Output the (x, y) coordinate of the center of the cell containing the given text.  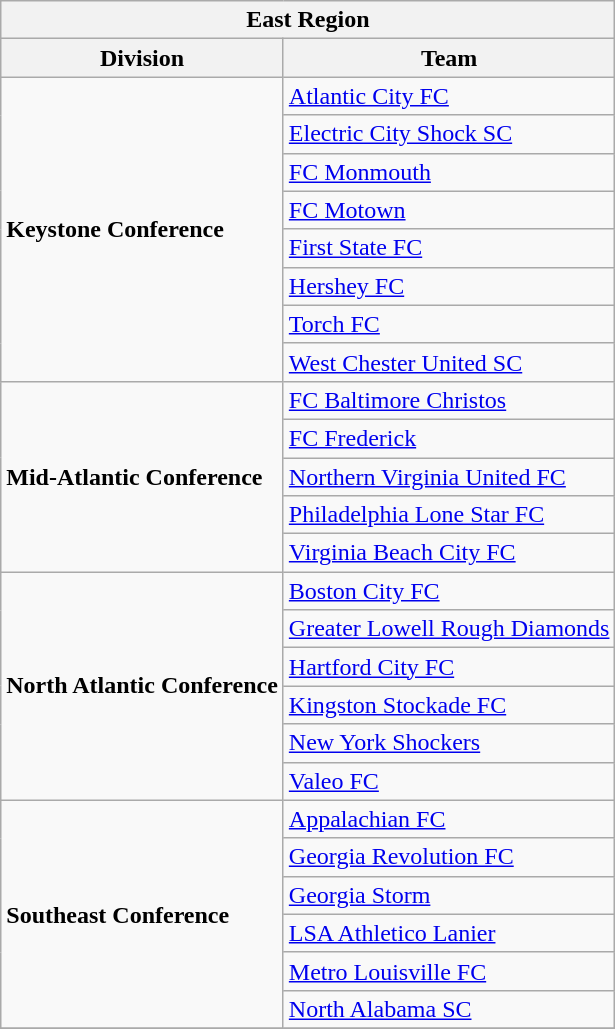
Team (449, 58)
Kingston Stockade FC (449, 705)
Hershey FC (449, 286)
Torch FC (449, 324)
East Region (308, 20)
Northern Virginia United FC (449, 477)
Keystone Conference (142, 229)
Metro Louisville FC (449, 971)
Philadelphia Lone Star FC (449, 515)
Virginia Beach City FC (449, 553)
New York Shockers (449, 743)
Atlantic City FC (449, 96)
Georgia Revolution FC (449, 857)
LSA Athletico Lanier (449, 933)
FC Baltimore Christos (449, 400)
FC Motown (449, 210)
North Alabama SC (449, 1009)
Appalachian FC (449, 819)
Southeast Conference (142, 914)
FC Monmouth (449, 172)
North Atlantic Conference (142, 686)
Boston City FC (449, 591)
Greater Lowell Rough Diamonds (449, 629)
West Chester United SC (449, 362)
Valeo FC (449, 781)
Georgia Storm (449, 895)
Division (142, 58)
Hartford City FC (449, 667)
First State FC (449, 248)
FC Frederick (449, 438)
Mid-Atlantic Conference (142, 476)
Electric City Shock SC (449, 134)
